Pinpoint the cell where the given text exists, returning its (x, y) midpoint coordinate. 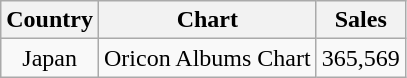
Sales (360, 20)
365,569 (360, 58)
Chart (207, 20)
Country (50, 20)
Japan (50, 58)
Oricon Albums Chart (207, 58)
